Detect which cell encompasses the target text, then output its [X, Y] center coordinate. 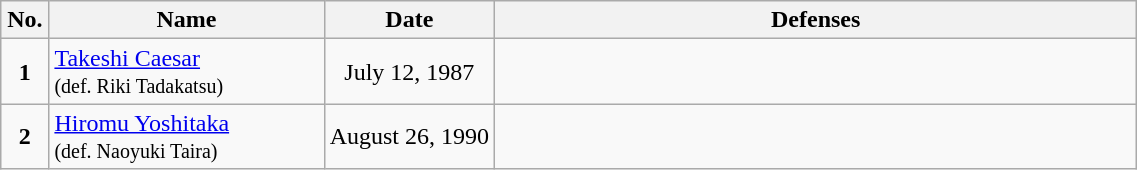
August 26, 1990 [409, 136]
2 [25, 136]
July 12, 1987 [409, 72]
Hiromu Yoshitaka (def. Naoyuki Taira) [186, 136]
Date [409, 20]
No. [25, 20]
1 [25, 72]
Defenses [816, 20]
Name [186, 20]
Takeshi Caesar (def. Riki Tadakatsu) [186, 72]
